Capture the cell that displays the provided text and extract its [x, y] central coordinate. 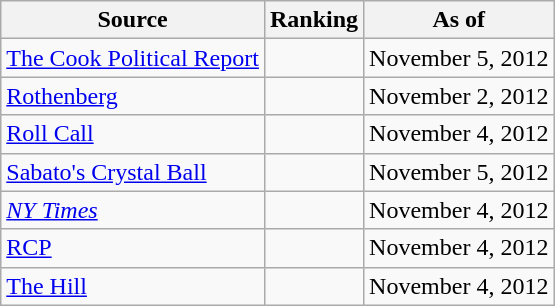
The Cook Political Report [133, 58]
The Hill [133, 286]
November 2, 2012 [459, 96]
Source [133, 20]
Ranking [314, 20]
Sabato's Crystal Ball [133, 172]
RCP [133, 248]
As of [459, 20]
NY Times [133, 210]
Roll Call [133, 134]
Rothenberg [133, 96]
